Determine the [x, y] coordinate at the center of the cell enclosing the given text.  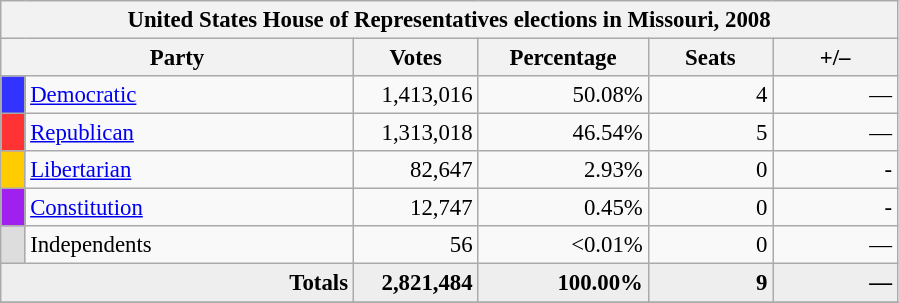
Votes [416, 58]
Seats [710, 58]
56 [416, 245]
Independents [189, 245]
<0.01% [563, 245]
Democratic [189, 95]
Constitution [189, 208]
2,821,484 [416, 283]
United States House of Representatives elections in Missouri, 2008 [450, 20]
46.54% [563, 133]
82,647 [416, 170]
Percentage [563, 58]
+/– [836, 58]
5 [710, 133]
100.00% [563, 283]
1,413,016 [416, 95]
2.93% [563, 170]
4 [710, 95]
Party [178, 58]
50.08% [563, 95]
Totals [178, 283]
9 [710, 283]
Libertarian [189, 170]
Republican [189, 133]
0.45% [563, 208]
1,313,018 [416, 133]
12,747 [416, 208]
